Return [X, Y] of the center of cell containing provided text 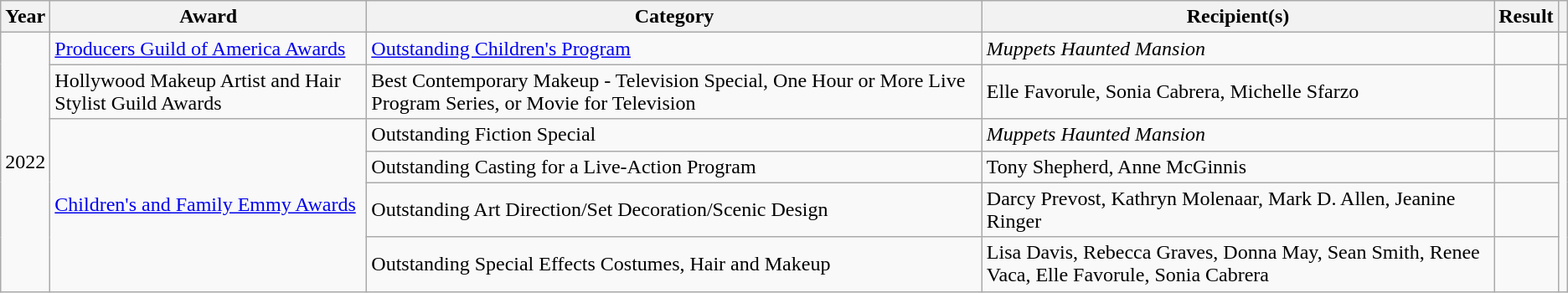
Result [1526, 17]
2022 [25, 162]
Outstanding Children's Program [675, 49]
Lisa Davis, Rebecca Graves, Donna May, Sean Smith, Renee Vaca, Elle Favorule, Sonia Cabrera [1238, 265]
Darcy Prevost, Kathryn Molenaar, Mark D. Allen, Jeanine Ringer [1238, 209]
Elle Favorule, Sonia Cabrera, Michelle Sfarzo [1238, 92]
Children's and Family Emmy Awards [209, 205]
Best Contemporary Makeup - Television Special, One Hour or More Live Program Series, or Movie for Television [675, 92]
Recipient(s) [1238, 17]
Hollywood Makeup Artist and Hair Stylist Guild Awards [209, 92]
Producers Guild of America Awards [209, 49]
Outstanding Special Effects Costumes, Hair and Makeup [675, 265]
Outstanding Art Direction/Set Decoration/Scenic Design [675, 209]
Award [209, 17]
Outstanding Fiction Special [675, 135]
Year [25, 17]
Outstanding Casting for a Live-Action Program [675, 167]
Tony Shepherd, Anne McGinnis [1238, 167]
Category [675, 17]
